Capture the cell that displays the provided text and extract its (x, y) central coordinate. 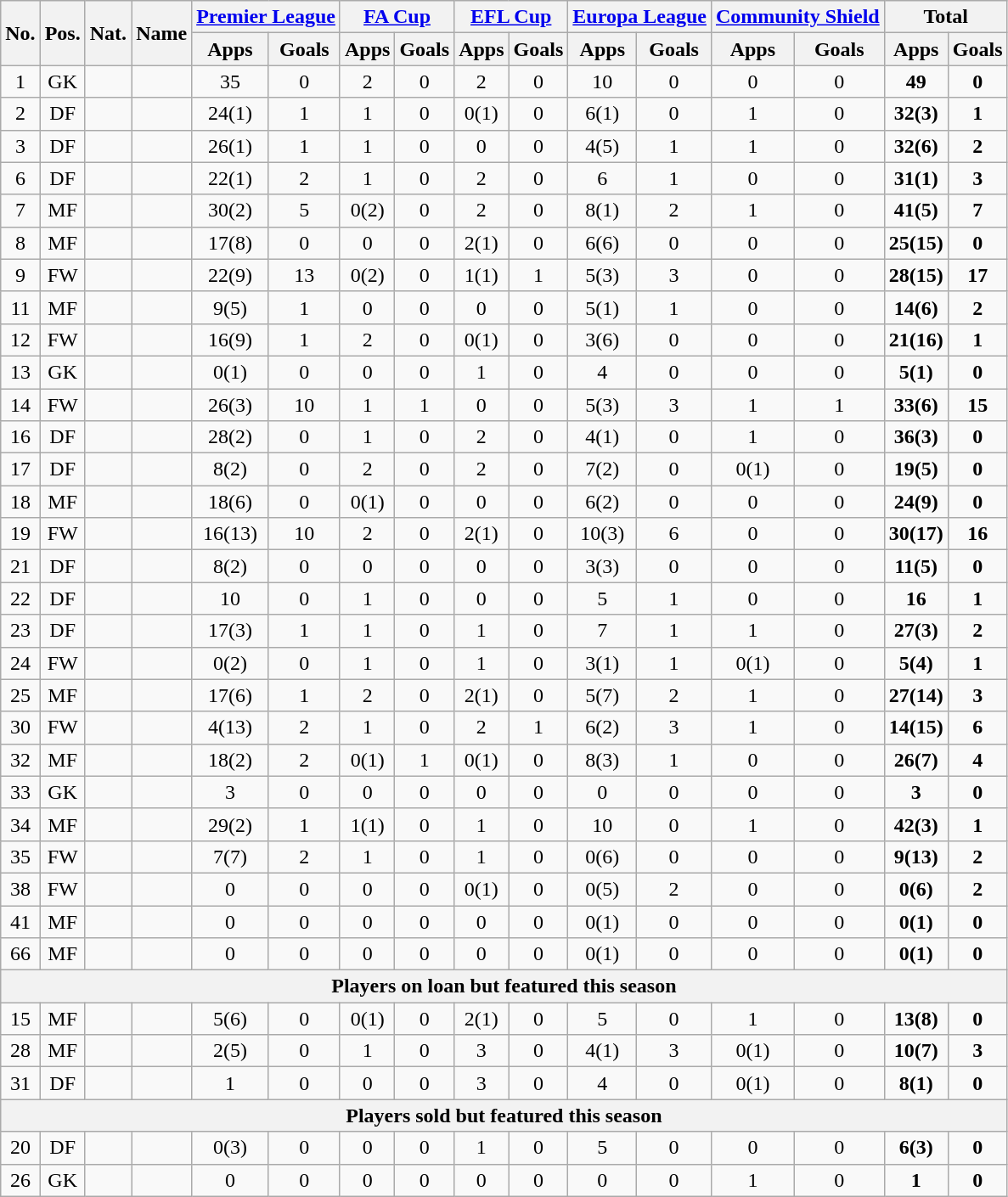
9(5) (231, 307)
3(6) (603, 340)
17(8) (231, 243)
2(5) (231, 1051)
14 (20, 405)
18(2) (231, 760)
4(13) (231, 728)
10(7) (915, 1051)
5(4) (915, 663)
34 (20, 824)
28 (20, 1051)
33(6) (915, 405)
5(6) (231, 1019)
10(3) (603, 534)
30 (20, 728)
8(3) (603, 760)
21(16) (915, 340)
7(2) (603, 469)
29(2) (231, 824)
No. (20, 33)
25(15) (915, 243)
Players on loan but featured this season (504, 986)
27(3) (915, 631)
4(5) (603, 146)
32(6) (915, 146)
EFL Cup (511, 17)
14(15) (915, 728)
17(6) (231, 695)
26(3) (231, 405)
Pos. (63, 33)
26(7) (915, 760)
9(13) (915, 857)
24(9) (915, 502)
26(1) (231, 146)
22(9) (231, 275)
16(9) (231, 340)
13(8) (915, 1019)
31(1) (915, 178)
Premier League (267, 17)
3(1) (603, 663)
8 (20, 243)
41(5) (915, 211)
31 (20, 1083)
Nat. (108, 33)
30(17) (915, 534)
6(6) (603, 243)
33 (20, 792)
41 (20, 921)
42(3) (915, 824)
32(3) (915, 114)
6(1) (603, 114)
12 (20, 340)
21 (20, 566)
Players sold but featured this season (504, 1116)
26 (20, 1180)
11(5) (915, 566)
6(3) (915, 1148)
30(2) (231, 211)
28(2) (231, 437)
0(5) (603, 889)
3(3) (603, 566)
38 (20, 889)
18(6) (231, 502)
27(14) (915, 695)
36(3) (915, 437)
5(7) (603, 695)
28(15) (915, 275)
19 (20, 534)
14(6) (915, 307)
Total (946, 17)
Community Shield (797, 17)
25 (20, 695)
FA Cup (397, 17)
20 (20, 1148)
18 (20, 502)
32 (20, 760)
22(1) (231, 178)
17(3) (231, 631)
22 (20, 598)
Name (161, 33)
19(5) (915, 469)
23 (20, 631)
9 (20, 275)
16(13) (231, 534)
24 (20, 663)
Europa League (640, 17)
24(1) (231, 114)
7(7) (231, 857)
66 (20, 954)
11 (20, 307)
0(3) (231, 1148)
49 (915, 81)
